Identify which cell holds the provided text, then report its [X, Y] central coordinate. 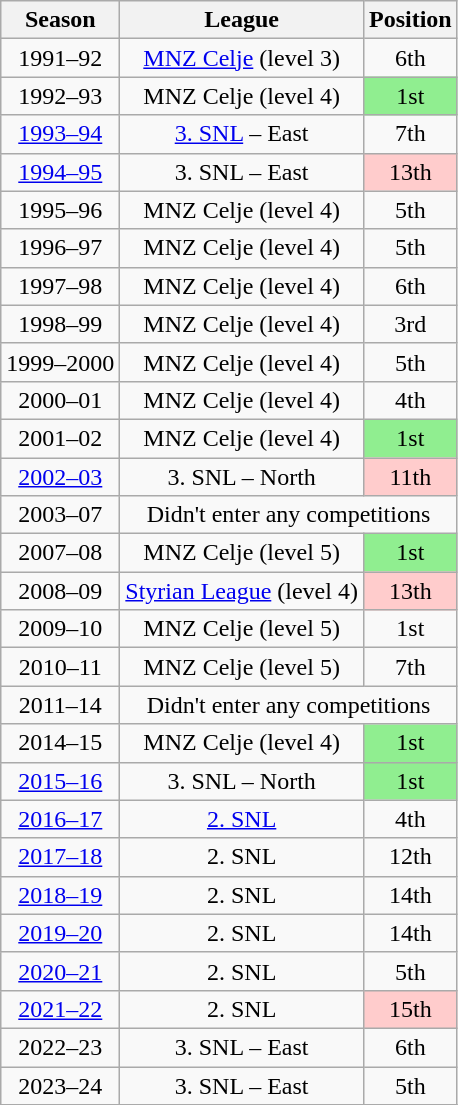
MNZ Celje (level 3) [242, 58]
2023–24 [60, 1085]
1997–98 [60, 286]
2009–10 [60, 629]
1992–93 [60, 96]
Styrian League (level 4) [242, 591]
1993–94 [60, 134]
2002–03 [60, 477]
2015–16 [60, 781]
League [242, 20]
2018–19 [60, 895]
2001–02 [60, 438]
2020–21 [60, 971]
15th [410, 1009]
1995–96 [60, 210]
2007–08 [60, 553]
2017–18 [60, 857]
3rd [410, 324]
12th [410, 857]
2010–11 [60, 667]
2021–22 [60, 1009]
Position [410, 20]
2003–07 [60, 515]
1996–97 [60, 248]
2016–17 [60, 819]
2011–14 [60, 705]
1991–92 [60, 58]
2019–20 [60, 933]
2014–15 [60, 743]
1998–99 [60, 324]
2000–01 [60, 400]
2008–09 [60, 591]
11th [410, 477]
2022–23 [60, 1047]
Season [60, 20]
1994–95 [60, 172]
1999–2000 [60, 362]
